Detect which cell encompasses the target text, then output its [X, Y] center coordinate. 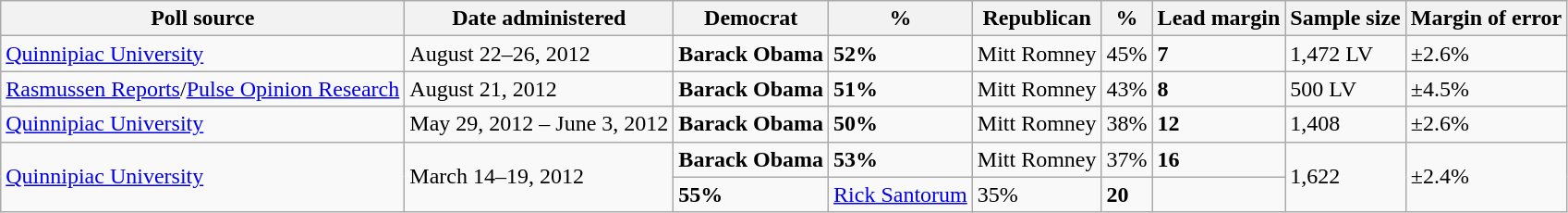
Republican [1037, 19]
Date administered [540, 19]
500 LV [1345, 89]
May 29, 2012 – June 3, 2012 [540, 124]
53% [901, 159]
March 14–19, 2012 [540, 177]
52% [901, 54]
Lead margin [1219, 19]
35% [1037, 194]
45% [1127, 54]
Poll source [203, 19]
Rick Santorum [901, 194]
50% [901, 124]
1,472 LV [1345, 54]
August 22–26, 2012 [540, 54]
Rasmussen Reports/Pulse Opinion Research [203, 89]
51% [901, 89]
8 [1219, 89]
Sample size [1345, 19]
7 [1219, 54]
Democrat [751, 19]
37% [1127, 159]
August 21, 2012 [540, 89]
43% [1127, 89]
±2.4% [1486, 177]
Margin of error [1486, 19]
12 [1219, 124]
±4.5% [1486, 89]
55% [751, 194]
20 [1127, 194]
1,408 [1345, 124]
16 [1219, 159]
38% [1127, 124]
1,622 [1345, 177]
